Determine the (x, y) coordinate at the center of the cell enclosing the given text.  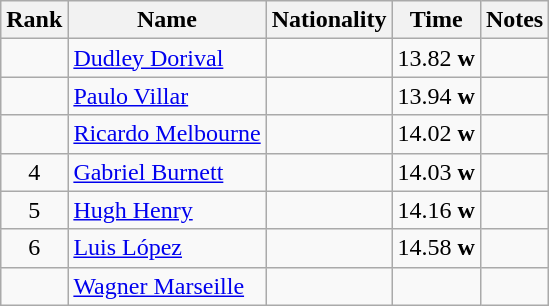
6 (34, 248)
13.94 w (436, 96)
Wagner Marseille (167, 286)
4 (34, 172)
Nationality (329, 20)
Paulo Villar (167, 96)
14.16 w (436, 210)
Time (436, 20)
14.03 w (436, 172)
Hugh Henry (167, 210)
14.58 w (436, 248)
Notes (514, 20)
Gabriel Burnett (167, 172)
Luis López (167, 248)
Ricardo Melbourne (167, 134)
5 (34, 210)
13.82 w (436, 58)
Name (167, 20)
Rank (34, 20)
Dudley Dorival (167, 58)
14.02 w (436, 134)
